Return (x, y) of the center of cell containing provided text 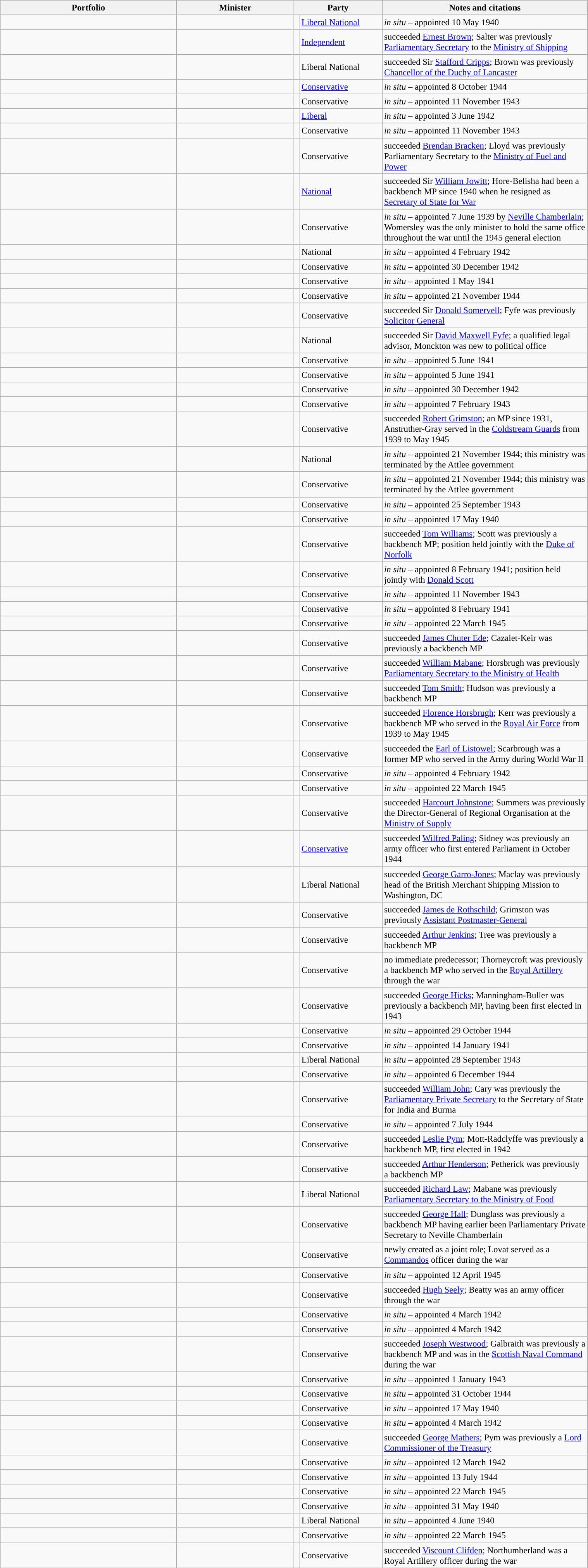
succeeded Sir William Jowitt; Hore-Belisha had been a backbench MP since 1940 when he resigned as Secretary of State for War (485, 191)
succeeded James de Rothschild; Grimston was previously Assistant Postmaster-General (485, 915)
in situ – appointed 8 October 1944 (485, 87)
newly created as a joint role; Lovat served as a Commandos officer during the war (485, 1255)
succeeded Tom Smith; Hudson was previously a backbench MP (485, 694)
in situ – appointed 14 January 1941 (485, 1045)
succeeded Robert Grimston; an MP since 1931, Anstruther-Gray served in the Coldstream Guards from 1939 to May 1945 (485, 429)
in situ – appointed 28 September 1943 (485, 1060)
succeeded Arthur Henderson; Petherick was previously a backbench MP (485, 1169)
in situ – appointed 6 December 1944 (485, 1074)
succeeded George Hall; Dunglass was previously a backbench MP having earlier been Parliamentary Private Secretary to Neville Chamberlain (485, 1225)
in situ – appointed 31 October 1944 (485, 1394)
succeeded Viscount Clifden; Northumberland was a Royal Artillery officer during the war (485, 1556)
in situ – appointed 13 July 1944 (485, 1477)
succeeded George Garro-Jones; Maclay was previously head of the British Merchant Shipping Mission to Washington, DC (485, 884)
Portfolio (88, 8)
succeeded the Earl of Listowel; Scarbrough was a former MP who served in the Army during World War II (485, 754)
in situ – appointed 7 July 1944 (485, 1125)
in situ – appointed 4 June 1940 (485, 1521)
succeeded William John; Cary was previously the Parliamentary Private Secretary to the Secretary of State for India and Burma (485, 1099)
succeeded Arthur Jenkins; Tree was previously a backbench MP (485, 940)
succeeded Richard Law; Mabane was previously Parliamentary Secretary to the Ministry of Food (485, 1194)
in situ – appointed 21 November 1944 (485, 296)
succeeded Harcourt Johnstone; Summers was previously the Director-General of Regional Organisation at the Ministry of Supply (485, 813)
succeeded George Mathers; Pym was previously a Lord Commissioner of the Treasury (485, 1443)
in situ – appointed 8 February 1941 (485, 609)
succeeded Brendan Bracken; Lloyd was previously Parliamentary Secretary to the Ministry of Fuel and Power (485, 156)
succeeded Sir Stafford Cripps; Brown was previously Chancellor of the Duchy of Lancaster (485, 67)
succeeded Joseph Westwood; Galbraith was previously a backbench MP and was in the Scottish Naval Command during the war (485, 1354)
succeeded Ernest Brown; Salter was previously Parliamentary Secretary to the Ministry of Shipping (485, 42)
succeeded Florence Horsbrugh; Kerr was previously a backbench MP who served in the Royal Air Force from 1939 to May 1945 (485, 723)
no immediate predecessor; Thorneycroft was previously a backbench MP who served in the Royal Artillery through the war (485, 970)
Minister (235, 8)
Liberal (340, 116)
in situ – appointed 1 May 1941 (485, 281)
succeeded James Chuter Ede; Cazalet-Keir was previously a backbench MP (485, 643)
in situ – appointed 29 October 1944 (485, 1031)
succeeded Tom Williams; Scott was previously a backbench MP; position held jointly with the Duke of Norfolk (485, 544)
in situ – appointed 8 February 1941; position held jointly with Donald Scott (485, 574)
in situ – appointed 1 January 1943 (485, 1379)
succeeded Sir Donald Somervell; Fyfe was previously Solicitor General (485, 316)
in situ – appointed 31 May 1940 (485, 1506)
in situ – appointed 10 May 1940 (485, 22)
Independent (340, 42)
succeeded Sir David Maxwell Fyfe; a qualified legal advisor, Monckton was new to political office (485, 341)
in situ – appointed 7 February 1943 (485, 404)
succeeded Wilfred Paling; Sidney was previously an army officer who first entered Parliament in October 1944 (485, 849)
succeeded William Mabane; Horsbrugh was previously Parliamentary Secretary to the Ministry of Health (485, 668)
succeeded George Hicks; Manningham-Buller was previously a backbench MP, having been first elected in 1943 (485, 1006)
Party (338, 8)
succeeded Hugh Seely; Beatty was an army officer through the war (485, 1295)
in situ – appointed 12 April 1945 (485, 1275)
succeeded Leslie Pym; Mott-Radclyffe was previously a backbench MP, first elected in 1942 (485, 1144)
in situ – appointed 3 June 1942 (485, 116)
in situ – appointed 25 September 1943 (485, 504)
in situ – appointed 12 March 1942 (485, 1462)
Notes and citations (485, 8)
